From the cell containing the given text, extract its center point as (x, y) coordinate. 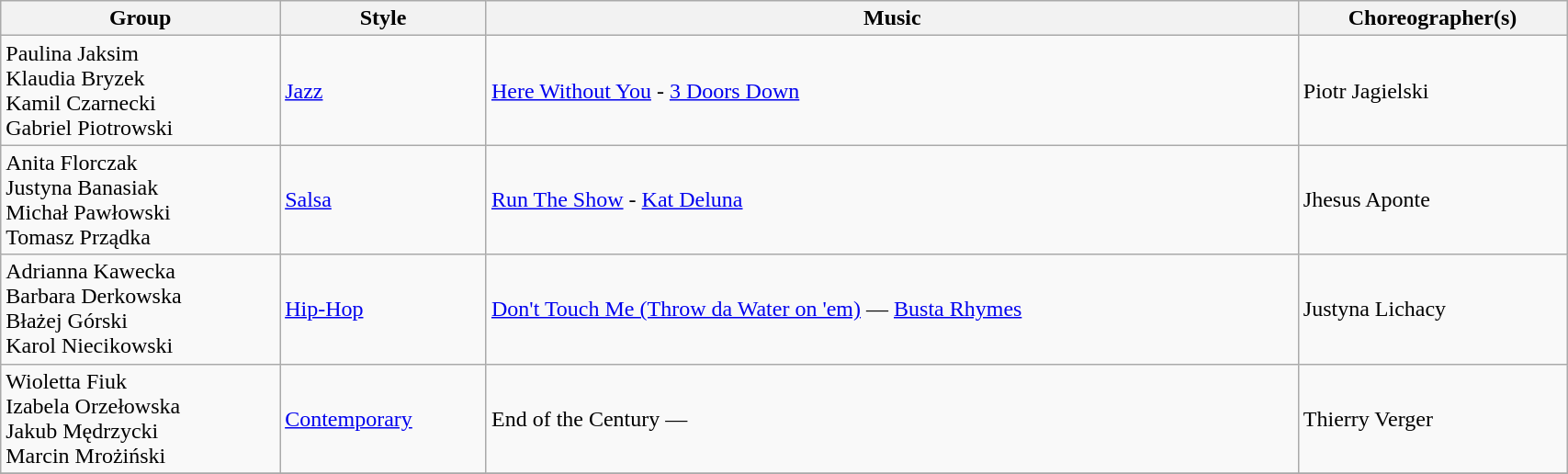
Adrianna KaweckaBarbara DerkowskaBłażej GórskiKarol Niecikowski (141, 309)
Run The Show - Kat Deluna (892, 200)
Jazz (384, 90)
Here Without You - 3 Doors Down (892, 90)
Group (141, 18)
Don't Touch Me (Throw da Water on 'em) — Busta Rhymes (892, 309)
Music (892, 18)
Hip-Hop (384, 309)
Jhesus Aponte (1432, 200)
Salsa (384, 200)
Style (384, 18)
Justyna Lichacy (1432, 309)
Anita FlorczakJustyna BanasiakMichał PawłowskiTomasz Prządka (141, 200)
End of the Century — (892, 419)
Wioletta FiukIzabela OrzełowskaJakub MędrzyckiMarcin Mrożiński (141, 419)
Piotr Jagielski (1432, 90)
Contemporary (384, 419)
Thierry Verger (1432, 419)
Paulina JaksimKlaudia BryzekKamil CzarneckiGabriel Piotrowski (141, 90)
Choreographer(s) (1432, 18)
